Determine the [x, y] coordinate at the center of the cell enclosing the given text.  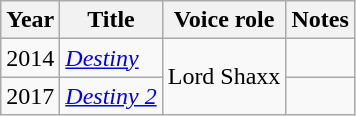
2017 [30, 96]
Year [30, 20]
Notes [320, 20]
Title [111, 20]
Destiny 2 [111, 96]
2014 [30, 58]
Destiny [111, 58]
Voice role [224, 20]
Lord Shaxx [224, 77]
